Find where the given text appears and provide that cell's center as [x, y] coordinate. 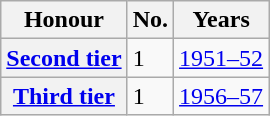
1951–52 [222, 58]
Third tier [64, 96]
Second tier [64, 58]
1956–57 [222, 96]
Honour [64, 20]
Years [222, 20]
No. [150, 20]
